Pinpoint the cell where the given text exists, returning its (X, Y) midpoint coordinate. 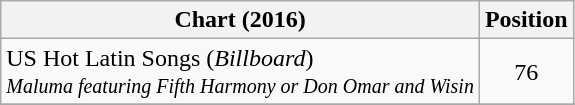
US Hot Latin Songs (Billboard)Maluma featuring Fifth Harmony or Don Omar and Wisin (240, 72)
76 (526, 72)
Chart (2016) (240, 20)
Position (526, 20)
